Search for the cell housing the specified text and yield its (x, y) center coordinate. 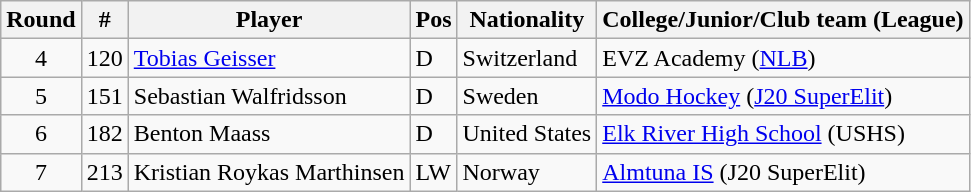
7 (41, 172)
Modo Hockey (J20 SuperElit) (783, 96)
120 (104, 58)
4 (41, 58)
College/Junior/Club team (League) (783, 20)
Tobias Geisser (269, 58)
Sebastian Walfridsson (269, 96)
Almtuna IS (J20 SuperElit) (783, 172)
Pos (434, 20)
United States (527, 134)
Kristian Roykas Marthinsen (269, 172)
Switzerland (527, 58)
Round (41, 20)
EVZ Academy (NLB) (783, 58)
Sweden (527, 96)
6 (41, 134)
Norway (527, 172)
Benton Maass (269, 134)
Elk River High School (USHS) (783, 134)
182 (104, 134)
151 (104, 96)
Nationality (527, 20)
Player (269, 20)
# (104, 20)
213 (104, 172)
5 (41, 96)
LW (434, 172)
